Identify which cell holds the provided text, then report its (X, Y) central coordinate. 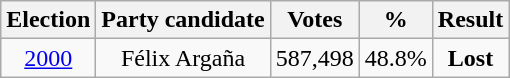
Party candidate (183, 20)
587,498 (314, 58)
Lost (470, 58)
Result (470, 20)
Election (48, 20)
48.8% (396, 58)
Félix Argaña (183, 58)
% (396, 20)
Votes (314, 20)
2000 (48, 58)
